Pinpoint the cell where the given text exists, returning its (x, y) midpoint coordinate. 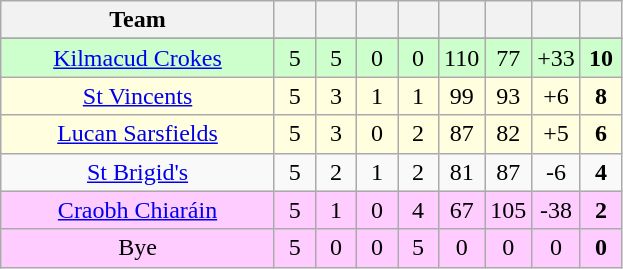
Team (138, 20)
+33 (556, 58)
+6 (556, 96)
105 (508, 210)
Craobh Chiaráin (138, 210)
10 (600, 58)
+5 (556, 134)
St Vincents (138, 96)
93 (508, 96)
St Brigid's (138, 172)
-38 (556, 210)
8 (600, 96)
82 (508, 134)
67 (462, 210)
-6 (556, 172)
81 (462, 172)
Bye (138, 248)
Kilmacud Crokes (138, 58)
110 (462, 58)
99 (462, 96)
6 (600, 134)
Lucan Sarsfields (138, 134)
77 (508, 58)
